Determine the (X, Y) coordinate at the center of the cell enclosing the given text.  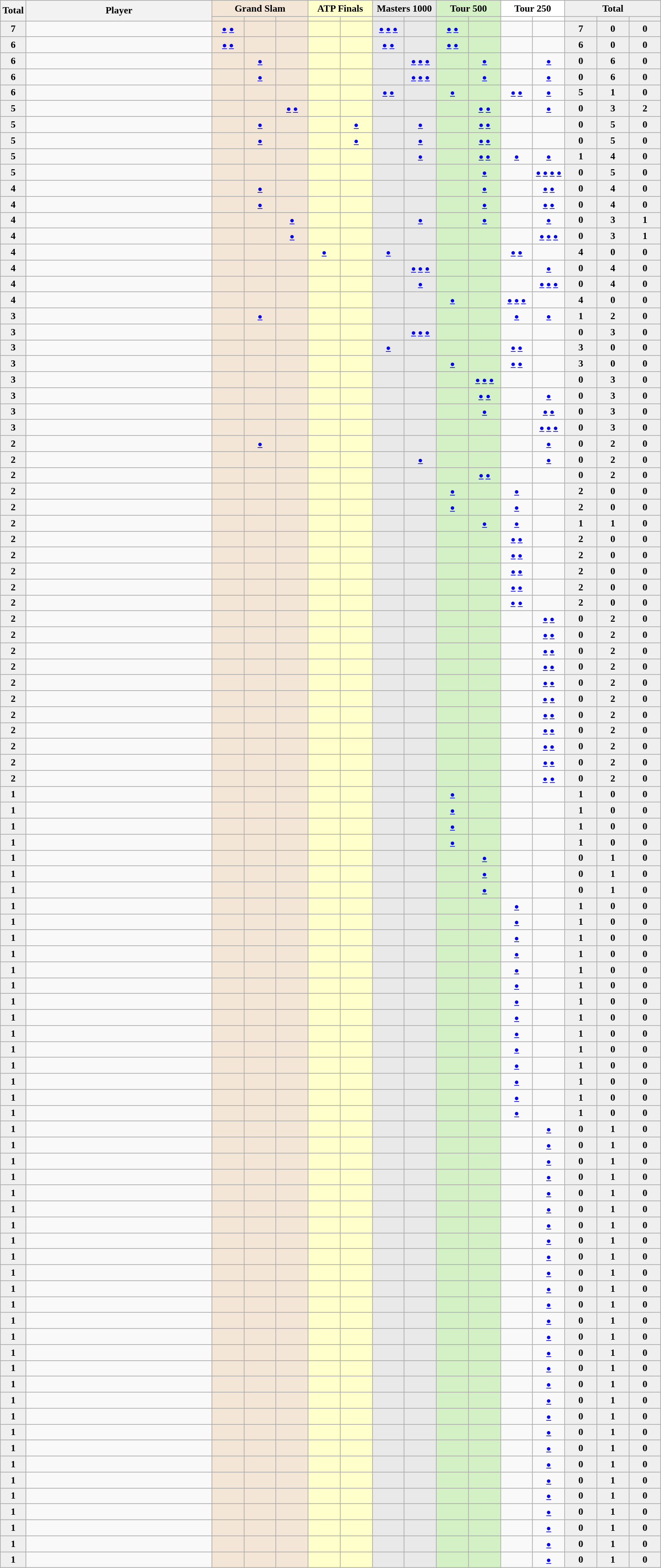
ATP Finals (340, 9)
Tour 500 (468, 9)
● ● ● ● (549, 173)
Grand Slam (260, 9)
Masters 1000 (404, 9)
Player (119, 11)
Tour 250 (533, 9)
